Find where the given text appears and provide that cell's center as [X, Y] coordinate. 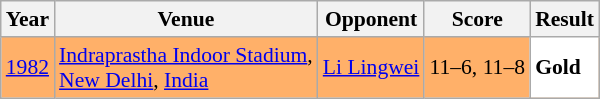
1982 [28, 68]
Indraprastha Indoor Stadium, New Delhi, India [186, 68]
Gold [564, 68]
Li Lingwei [372, 68]
Score [477, 19]
Venue [186, 19]
Year [28, 19]
11–6, 11–8 [477, 68]
Opponent [372, 19]
Result [564, 19]
